Find where the given text appears and provide that cell's center as [x, y] coordinate. 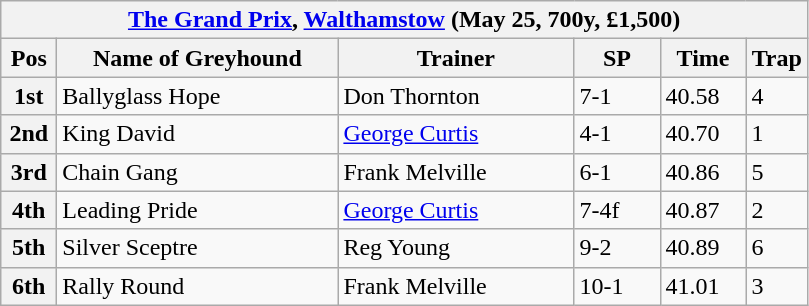
Silver Sceptre [198, 248]
4 [776, 96]
7-1 [617, 96]
Trainer [456, 58]
Leading Pride [198, 210]
The Grand Prix, Walthamstow (May 25, 700y, £1,500) [404, 20]
King David [198, 134]
41.01 [703, 286]
5th [29, 248]
Rally Round [198, 286]
10-1 [617, 286]
1 [776, 134]
40.87 [703, 210]
9-2 [617, 248]
SP [617, 58]
1st [29, 96]
2 [776, 210]
Reg Young [456, 248]
Ballyglass Hope [198, 96]
Trap [776, 58]
Don Thornton [456, 96]
40.89 [703, 248]
6th [29, 286]
Pos [29, 58]
3 [776, 286]
Chain Gang [198, 172]
4th [29, 210]
6-1 [617, 172]
3rd [29, 172]
Time [703, 58]
6 [776, 248]
5 [776, 172]
4-1 [617, 134]
7-4f [617, 210]
40.86 [703, 172]
40.58 [703, 96]
2nd [29, 134]
Name of Greyhound [198, 58]
40.70 [703, 134]
